Determine the (x, y) coordinate at the center of the cell enclosing the given text.  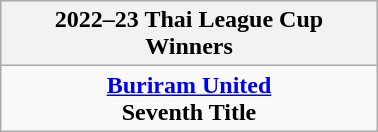
2022–23 Thai League CupWinners (189, 34)
Buriram UnitedSeventh Title (189, 98)
